Output the [X, Y] coordinate of the center of the cell containing the given text.  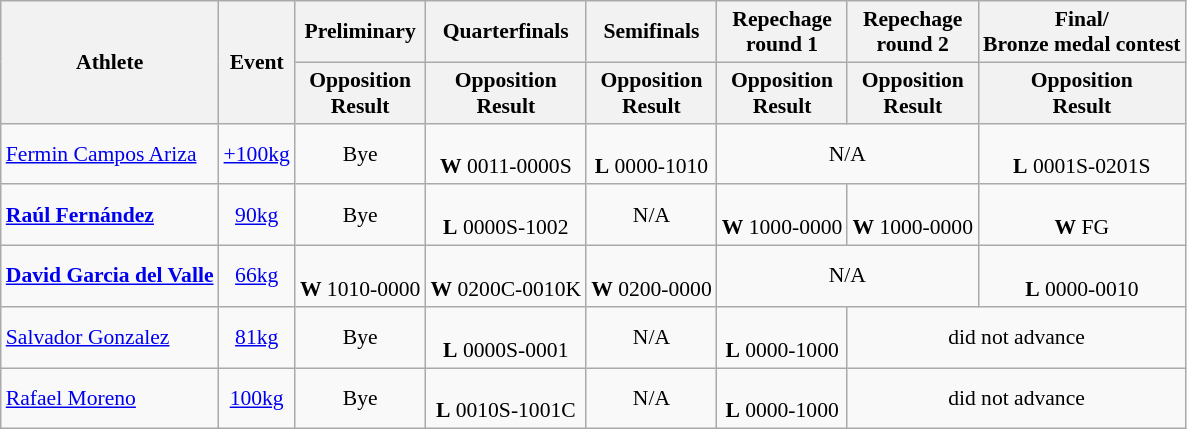
David Garcia del Valle [110, 276]
L 0000S-0001 [506, 338]
L 0000S-1002 [506, 216]
W 1010-0000 [360, 276]
90kg [257, 216]
Quarterfinals [506, 32]
Semifinals [652, 32]
Rafael Moreno [110, 398]
100kg [257, 398]
Fermin Campos Ariza [110, 154]
W 0011-0000S [506, 154]
Event [257, 62]
81kg [257, 338]
L 0010S-1001C [506, 398]
L 0000-1010 [652, 154]
66kg [257, 276]
W 0200-0000 [652, 276]
W FG [1082, 216]
Athlete [110, 62]
Final/Bronze medal contest [1082, 32]
Repechage round 2 [912, 32]
L 0000-0010 [1082, 276]
+100kg [257, 154]
W 0200C-0010K [506, 276]
Raúl Fernández [110, 216]
L 0001S-0201S [1082, 154]
Salvador Gonzalez [110, 338]
Repechage round 1 [782, 32]
Preliminary [360, 32]
